Determine the [X, Y] coordinate at the center of the cell enclosing the given text.  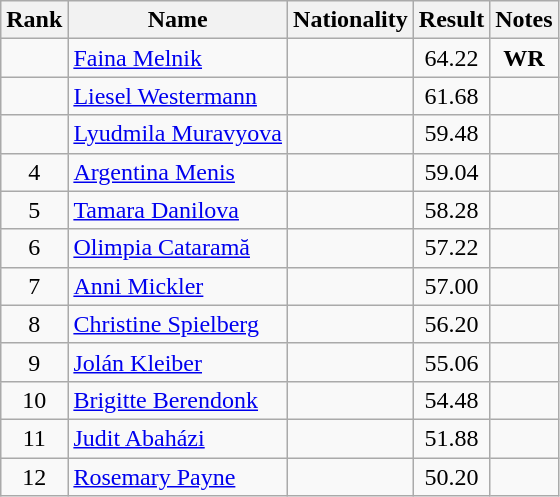
Brigitte Berendonk [178, 400]
Anni Mickler [178, 286]
Name [178, 20]
Judit Abaházi [178, 438]
7 [34, 286]
57.22 [451, 248]
Olimpia Cataramă [178, 248]
Nationality [351, 20]
6 [34, 248]
51.88 [451, 438]
11 [34, 438]
61.68 [451, 96]
5 [34, 210]
57.00 [451, 286]
56.20 [451, 324]
12 [34, 477]
Jolán Kleiber [178, 362]
Rosemary Payne [178, 477]
Liesel Westermann [178, 96]
10 [34, 400]
64.22 [451, 58]
Rank [34, 20]
55.06 [451, 362]
4 [34, 172]
Lyudmila Muravyova [178, 134]
Faina Melnik [178, 58]
54.48 [451, 400]
WR [524, 58]
50.20 [451, 477]
Result [451, 20]
59.48 [451, 134]
Tamara Danilova [178, 210]
59.04 [451, 172]
58.28 [451, 210]
Notes [524, 20]
8 [34, 324]
Christine Spielberg [178, 324]
9 [34, 362]
Argentina Menis [178, 172]
